Pinpoint the cell where the given text exists, returning its (X, Y) midpoint coordinate. 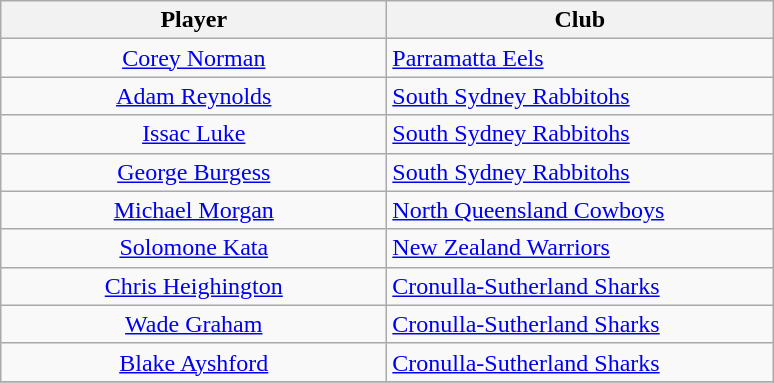
Club (580, 20)
Chris Heighington (194, 286)
North Queensland Cowboys (580, 210)
New Zealand Warriors (580, 248)
Corey Norman (194, 58)
Wade Graham (194, 324)
Issac Luke (194, 134)
George Burgess (194, 172)
Adam Reynolds (194, 96)
Parramatta Eels (580, 58)
Blake Ayshford (194, 362)
Michael Morgan (194, 210)
Solomone Kata (194, 248)
Player (194, 20)
